Provide the [X, Y] coordinate of the cell's center where the given text is located.  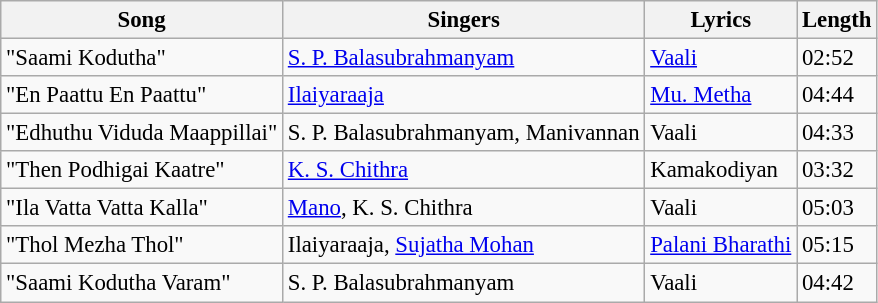
Kamakodiyan [721, 170]
Palani Bharathi [721, 245]
Ilaiyaraaja [464, 95]
05:15 [837, 245]
"Ila Vatta Vatta Kalla" [142, 208]
04:33 [837, 133]
Length [837, 20]
Mano, K. S. Chithra [464, 208]
Ilaiyaraaja, Sujatha Mohan [464, 245]
Mu. Metha [721, 95]
"Saami Kodutha" [142, 58]
"En Paattu En Paattu" [142, 95]
"Thol Mezha Thol" [142, 245]
03:32 [837, 170]
04:42 [837, 283]
Song [142, 20]
"Edhuthu Viduda Maappillai" [142, 133]
04:44 [837, 95]
K. S. Chithra [464, 170]
"Then Podhigai Kaatre" [142, 170]
"Saami Kodutha Varam" [142, 283]
05:03 [837, 208]
Singers [464, 20]
Lyrics [721, 20]
S. P. Balasubrahmanyam, Manivannan [464, 133]
02:52 [837, 58]
